From the cell containing the given text, extract its center point as [x, y] coordinate. 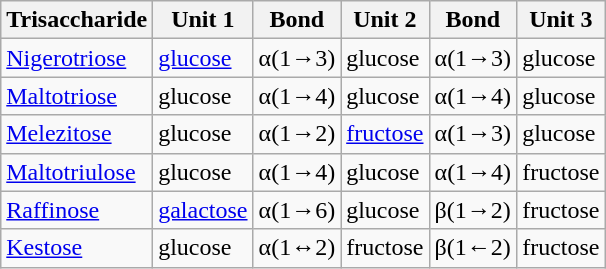
α(1→6) [297, 210]
β(1←2) [473, 248]
Melezitose [77, 134]
β(1→2) [473, 210]
Trisaccharide [77, 20]
Unit 2 [385, 20]
α(1↔2) [297, 248]
Unit 3 [561, 20]
α(1→2) [297, 134]
galactose [203, 210]
Maltotriose [77, 96]
Maltotriulose [77, 172]
Nigerotriose [77, 58]
Unit 1 [203, 20]
Kestose [77, 248]
Raffinose [77, 210]
